For the text-containing cell, return its midpoint in (x, y) coordinate format. 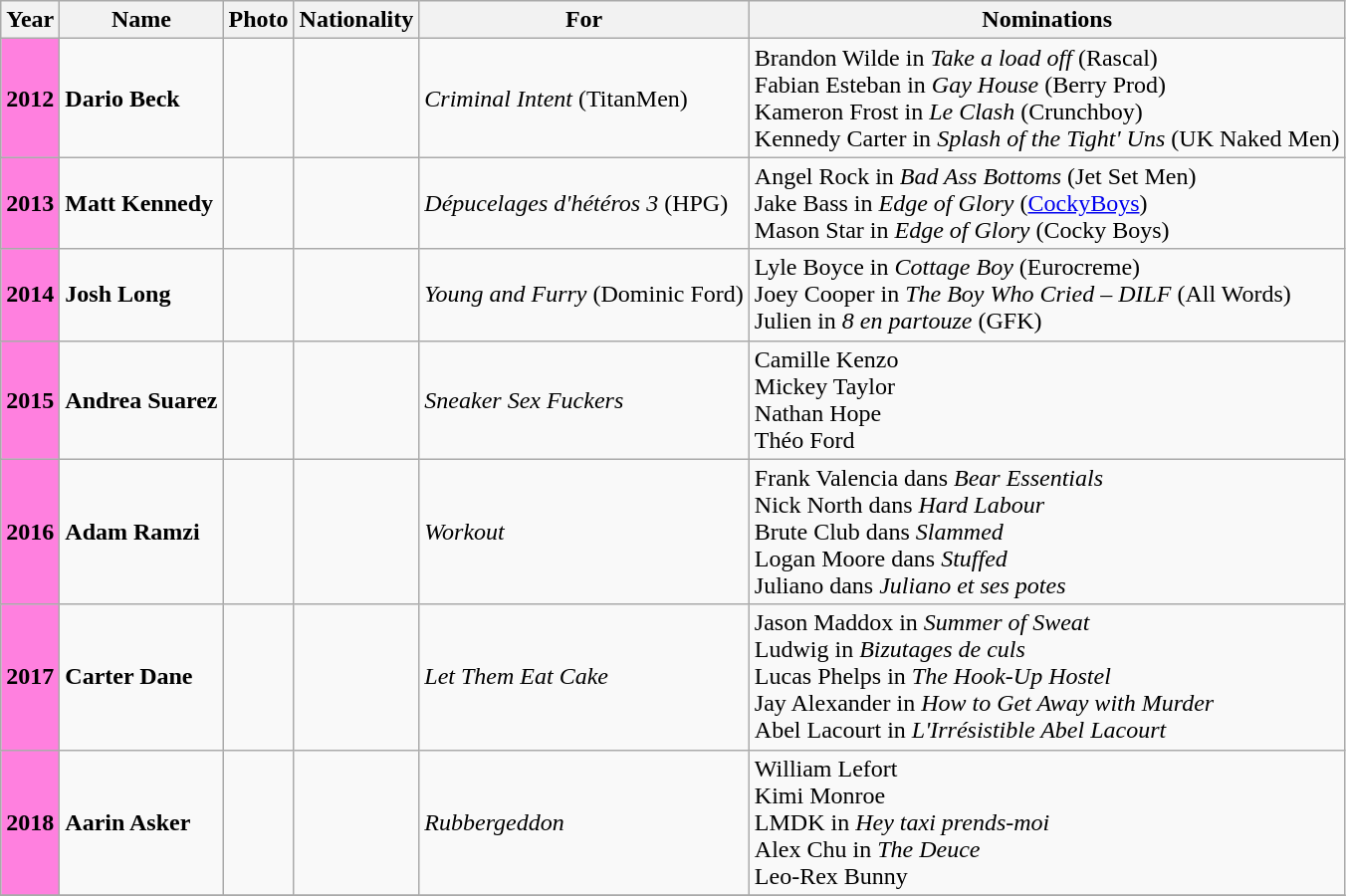
Lyle Boyce in Cottage Boy (Eurocreme)Joey Cooper in The Boy Who Cried – DILF (All Words)Julien in 8 en partouze (GFK) (1047, 295)
Andrea Suarez (141, 400)
Josh Long (141, 295)
Camille KenzoMickey TaylorNathan HopeThéo Ford (1047, 400)
2012 (30, 98)
Sneaker Sex Fuckers (584, 400)
Year (30, 20)
Dépucelages d'hétéros 3 (HPG) (584, 203)
For (584, 20)
Let Them Eat Cake (584, 677)
Matt Kennedy (141, 203)
Workout (584, 532)
Criminal Intent (TitanMen) (584, 98)
2013 (30, 203)
Rubbergeddon (584, 822)
Nationality (356, 20)
2017 (30, 677)
2014 (30, 295)
2015 (30, 400)
William LefortKimi MonroeLMDK in Hey taxi prends-moiAlex Chu in The DeuceLeo-Rex Bunny (1047, 822)
Nominations (1047, 20)
Young and Furry (Dominic Ford) (584, 295)
Angel Rock in Bad Ass Bottoms (Jet Set Men)Jake Bass in Edge of Glory (CockyBoys)Mason Star in Edge of Glory (Cocky Boys) (1047, 203)
2018 (30, 822)
Photo (259, 20)
Carter Dane (141, 677)
Dario Beck (141, 98)
Name (141, 20)
Frank Valencia dans Bear EssentialsNick North dans Hard LabourBrute Club dans SlammedLogan Moore dans StuffedJuliano dans Juliano et ses potes (1047, 532)
Aarin Asker (141, 822)
2016 (30, 532)
Adam Ramzi (141, 532)
